Return (X, Y) of the center of cell containing provided text 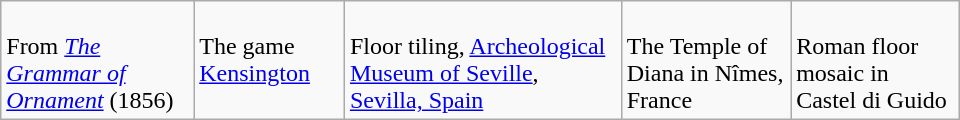
The game Kensington (270, 60)
From The Grammar of Ornament (1856) (98, 60)
Roman floor mosaic in Castel di Guido (876, 60)
The Temple of Diana in Nîmes, France (706, 60)
Floor tiling, Archeological Museum of Seville, Sevilla, Spain (482, 60)
